Extract the [X, Y] coordinate from the center of the cell holding the provided text.  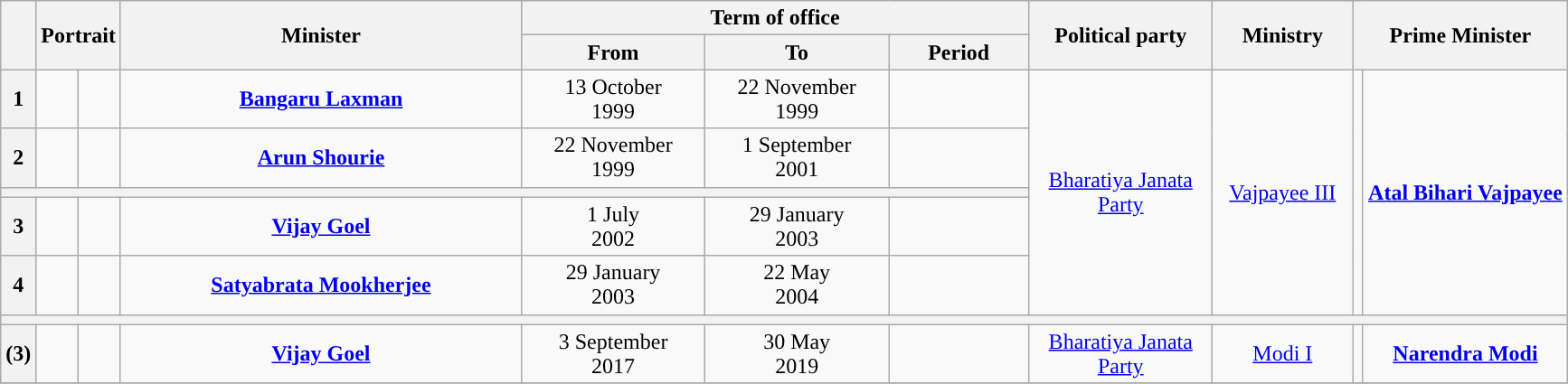
1 July2002 [613, 226]
22 May2004 [798, 286]
3 [18, 226]
Ministry [1282, 35]
3 September2017 [613, 354]
From [613, 52]
Political party [1121, 35]
Minister [320, 35]
Portrait [79, 35]
Term of office [776, 18]
30 May2019 [798, 354]
1 [18, 99]
Bangaru Laxman [320, 99]
13 October1999 [613, 99]
Atal Bihari Vajpayee [1465, 192]
(3) [18, 354]
Vajpayee III [1282, 192]
To [798, 52]
2 [18, 157]
Arun Shourie [320, 157]
Narendra Modi [1465, 354]
Period [959, 52]
Prime Minister [1460, 35]
Modi I [1282, 354]
Satyabrata Mookherjee [320, 286]
1 September2001 [798, 157]
4 [18, 286]
